Return the [x, y] coordinate for the center point of the cell that contains the specified text.  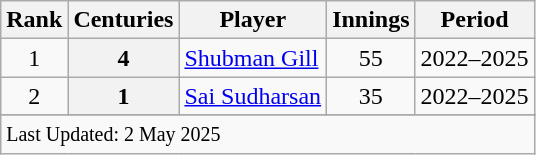
35 [371, 96]
Centuries [124, 20]
Sai Sudharsan [253, 96]
Last Updated: 2 May 2025 [268, 134]
2 [34, 96]
Rank [34, 20]
Player [253, 20]
4 [124, 58]
55 [371, 58]
Period [474, 20]
Shubman Gill [253, 58]
Innings [371, 20]
